Pinpoint the cell where the given text exists, returning its [X, Y] midpoint coordinate. 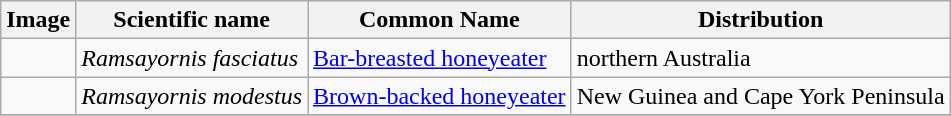
Image [38, 20]
Ramsayornis modestus [192, 96]
New Guinea and Cape York Peninsula [760, 96]
Common Name [440, 20]
Brown-backed honeyeater [440, 96]
Ramsayornis fasciatus [192, 58]
Scientific name [192, 20]
Bar-breasted honeyeater [440, 58]
Distribution [760, 20]
northern Australia [760, 58]
